For the text-containing cell, return its midpoint in [X, Y] coordinate format. 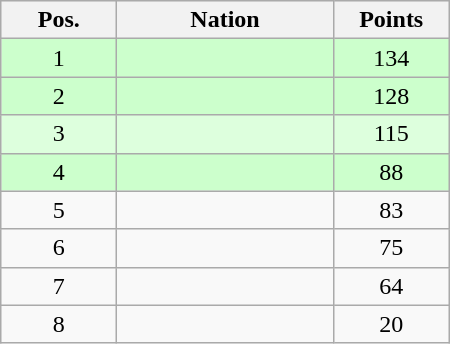
4 [59, 172]
115 [391, 134]
128 [391, 96]
83 [391, 210]
75 [391, 248]
2 [59, 96]
5 [59, 210]
Nation [225, 20]
1 [59, 58]
Pos. [59, 20]
64 [391, 286]
Points [391, 20]
7 [59, 286]
8 [59, 324]
20 [391, 324]
134 [391, 58]
3 [59, 134]
88 [391, 172]
6 [59, 248]
